For the text-containing cell, return its midpoint in [X, Y] coordinate format. 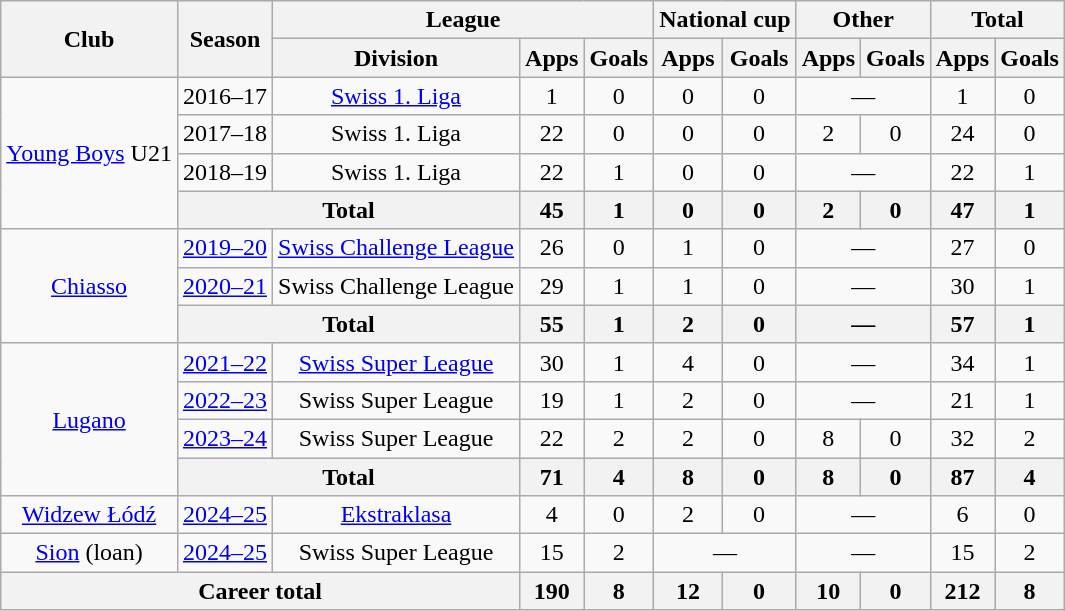
45 [552, 210]
19 [552, 400]
Young Boys U21 [90, 153]
71 [552, 477]
6 [962, 515]
27 [962, 248]
34 [962, 362]
Sion (loan) [90, 553]
55 [552, 324]
2018–19 [224, 172]
24 [962, 134]
12 [688, 591]
2020–21 [224, 286]
2019–20 [224, 248]
57 [962, 324]
Other [863, 20]
10 [828, 591]
National cup [725, 20]
League [464, 20]
2023–24 [224, 438]
Career total [260, 591]
87 [962, 477]
Club [90, 39]
29 [552, 286]
Season [224, 39]
212 [962, 591]
Ekstraklasa [396, 515]
32 [962, 438]
2016–17 [224, 96]
Division [396, 58]
Lugano [90, 419]
190 [552, 591]
Chiasso [90, 286]
Widzew Łódź [90, 515]
47 [962, 210]
2021–22 [224, 362]
21 [962, 400]
26 [552, 248]
2022–23 [224, 400]
2017–18 [224, 134]
